Determine the [x, y] coordinate at the center of the cell enclosing the given text.  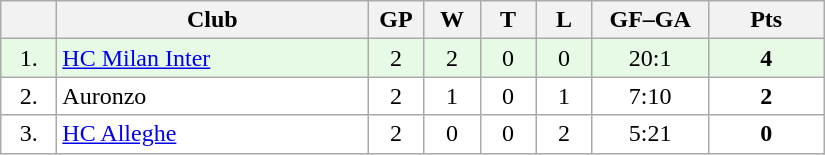
T [508, 20]
L [564, 20]
GP [396, 20]
4 [766, 58]
HC Milan Inter [212, 58]
1. [29, 58]
GF–GA [650, 20]
Pts [766, 20]
2. [29, 96]
W [452, 20]
Club [212, 20]
7:10 [650, 96]
HC Alleghe [212, 134]
Auronzo [212, 96]
5:21 [650, 134]
20:1 [650, 58]
3. [29, 134]
